Capture the cell that displays the provided text and extract its [x, y] central coordinate. 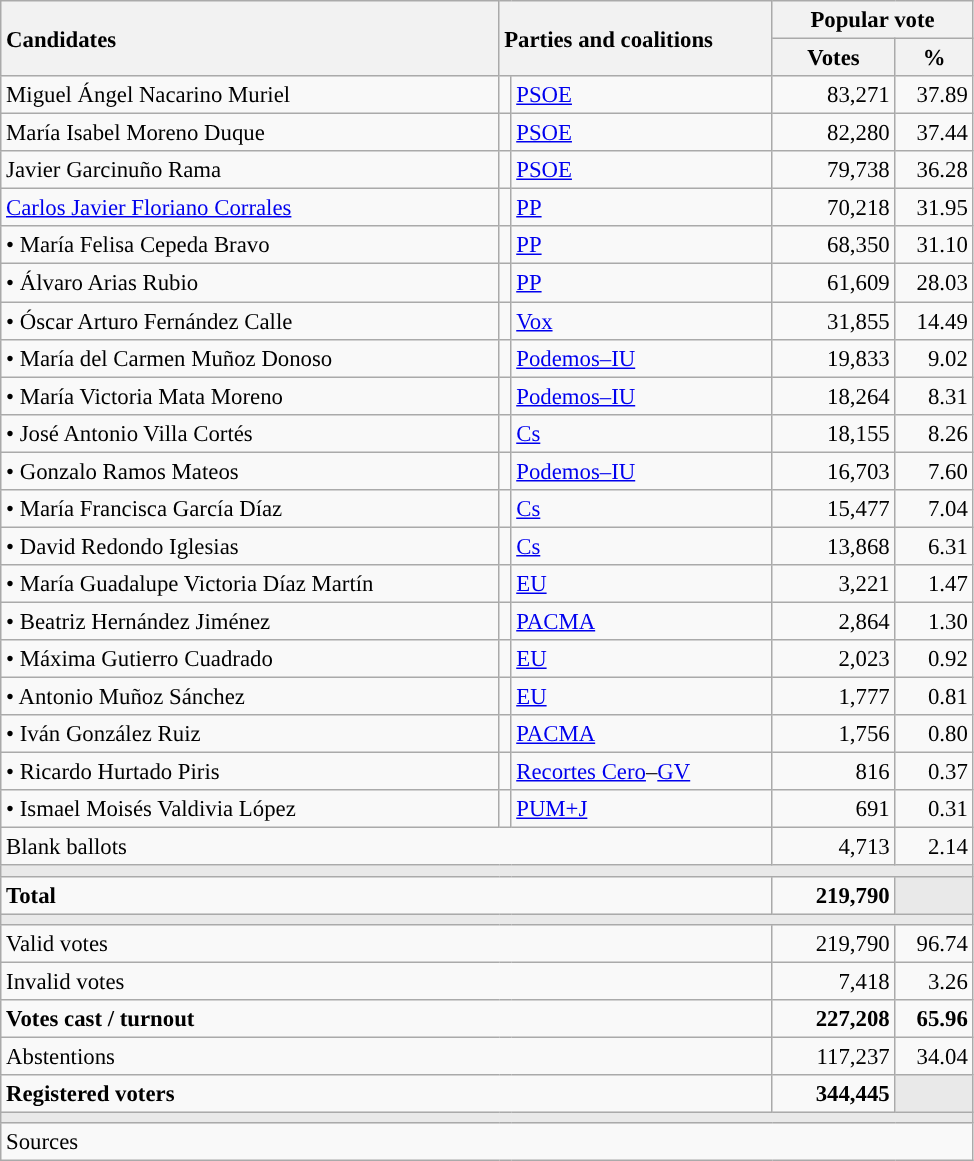
• David Redondo Iglesias [250, 546]
3,221 [834, 584]
Votes [834, 58]
Valid votes [386, 943]
344,445 [834, 1094]
61,609 [834, 283]
0.31 [934, 809]
Popular vote [872, 20]
82,280 [834, 133]
83,271 [834, 95]
Abstentions [386, 1056]
1.30 [934, 621]
70,218 [834, 208]
14.49 [934, 321]
28.03 [934, 283]
19,833 [834, 358]
Miguel Ángel Nacarino Muriel [250, 95]
• María Francisca García Díaz [250, 509]
• Gonzalo Ramos Mateos [250, 471]
8.26 [934, 433]
Blank ballots [386, 847]
7.04 [934, 509]
• María Victoria Mata Moreno [250, 396]
Vox [642, 321]
• Antonio Muñoz Sánchez [250, 697]
María Isabel Moreno Duque [250, 133]
Recortes Cero–GV [642, 772]
0.80 [934, 734]
7.60 [934, 471]
• Álvaro Arias Rubio [250, 283]
Total [386, 895]
31.95 [934, 208]
2,023 [834, 659]
0.92 [934, 659]
• José Antonio Villa Cortés [250, 433]
Parties and coalitions [636, 38]
18,155 [834, 433]
4,713 [834, 847]
PUM+J [642, 809]
18,264 [834, 396]
3.26 [934, 981]
15,477 [834, 509]
9.02 [934, 358]
79,738 [834, 170]
• Ismael Moisés Valdivia López [250, 809]
816 [834, 772]
13,868 [834, 546]
6.31 [934, 546]
691 [834, 809]
31,855 [834, 321]
• Óscar Arturo Fernández Calle [250, 321]
• Ricardo Hurtado Piris [250, 772]
Candidates [250, 38]
96.74 [934, 943]
Votes cast / turnout [386, 1019]
37.89 [934, 95]
• Máxima Gutierro Cuadrado [250, 659]
36.28 [934, 170]
• Iván González Ruiz [250, 734]
• Beatriz Hernández Jiménez [250, 621]
Javier Garcinuño Rama [250, 170]
68,350 [834, 245]
Carlos Javier Floriano Corrales [250, 208]
31.10 [934, 245]
• María Felisa Cepeda Bravo [250, 245]
0.81 [934, 697]
1,756 [834, 734]
% [934, 58]
Sources [487, 1142]
34.04 [934, 1056]
2.14 [934, 847]
65.96 [934, 1019]
Registered voters [386, 1094]
2,864 [834, 621]
227,208 [834, 1019]
Invalid votes [386, 981]
1,777 [834, 697]
• María del Carmen Muñoz Donoso [250, 358]
1.47 [934, 584]
8.31 [934, 396]
• María Guadalupe Victoria Díaz Martín [250, 584]
0.37 [934, 772]
7,418 [834, 981]
117,237 [834, 1056]
16,703 [834, 471]
37.44 [934, 133]
